From the cell containing the given text, extract its center point as (X, Y) coordinate. 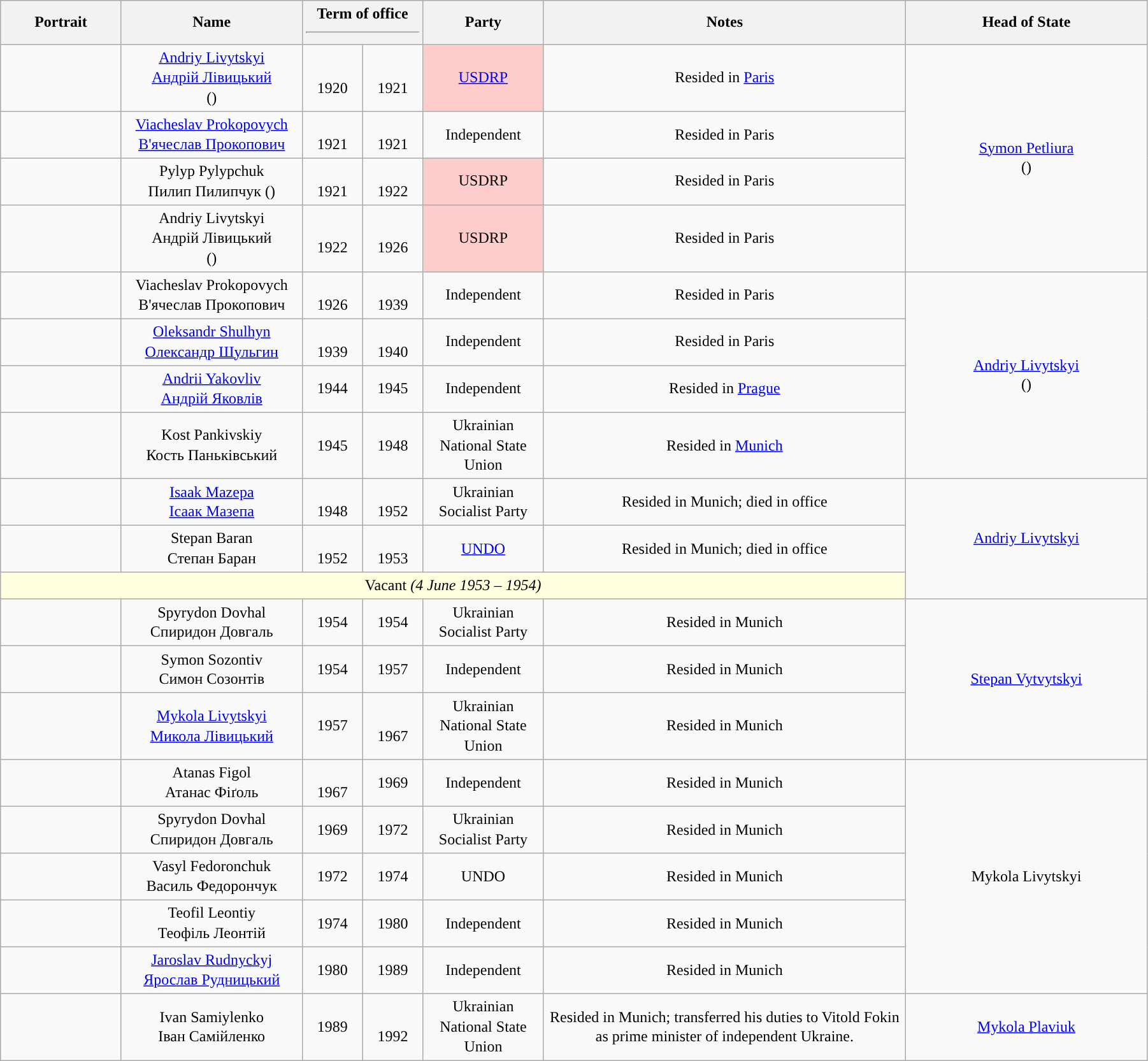
Name (212, 23)
Andriy Livytskyi (1027, 539)
Andriy Livytskyi() (1027, 375)
Stepan BaranСтепан Баран (212, 549)
Atanas FigolАтанас Фіґоль (212, 783)
1920 (333, 78)
Mykola Plaviuk (1027, 1027)
Mykola LivytskyiМикола Лівицький (212, 726)
1992 (392, 1027)
Stepan Vytvytskyi (1027, 679)
1944 (333, 389)
Oleksandr ShulhynОлександр Шульгин (212, 342)
Kost PankivskiyКость Паньківський (212, 446)
Andrii YakovlivАндрій Яковлів (212, 389)
Resided in Munich; transferred his duties to Vitold Fokin as prime minister of independent Ukraine. (724, 1027)
Vacant (4 June 1953 – 1954) (454, 586)
Symon SozontivСимон Созонтів (212, 669)
1953 (392, 549)
Ivan SamiylenkoІван Самійленко (212, 1027)
Isaak MazepaІсаак Мазепа (212, 502)
Vasyl FedoronchukВасиль Федорончук (212, 877)
Teofil LeontiyТеофіль Леонтій (212, 923)
Head of State (1027, 23)
Pylyp PylypchukПилип Пилипчук () (212, 181)
Mykola Livytskyi (1027, 877)
Resided in Prague (724, 389)
Symon Petliura() (1027, 158)
Portrait (61, 23)
Party (483, 23)
Notes (724, 23)
1940 (392, 342)
Term of office (362, 23)
Jaroslav RudnyckyjЯрослав Рудницький (212, 970)
